Return [X, Y] of the center of cell containing provided text 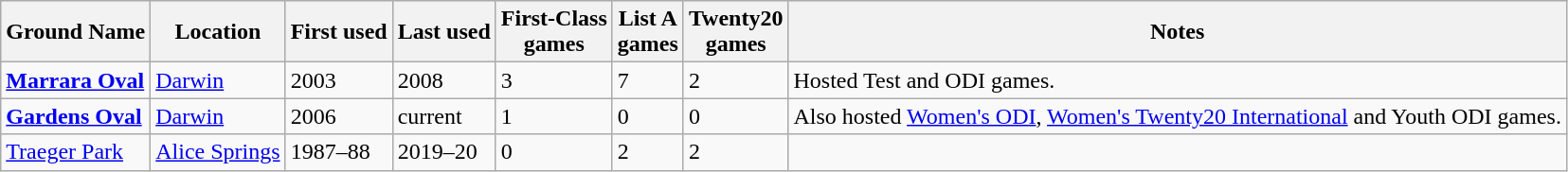
List Agames [648, 32]
Twenty20games [735, 32]
Alice Springs [218, 152]
current [443, 116]
Traeger Park [76, 152]
2008 [443, 80]
2019–20 [443, 152]
7 [648, 80]
1987–88 [339, 152]
2006 [339, 116]
Marrara Oval [76, 80]
3 [553, 80]
Location [218, 32]
1 [553, 116]
Also hosted Women's ODI, Women's Twenty20 International and Youth ODI games. [1177, 116]
Notes [1177, 32]
Ground Name [76, 32]
Hosted Test and ODI games. [1177, 80]
2003 [339, 80]
First-Classgames [553, 32]
Last used [443, 32]
First used [339, 32]
Gardens Oval [76, 116]
